For the text-containing cell, return its midpoint in (X, Y) coordinate format. 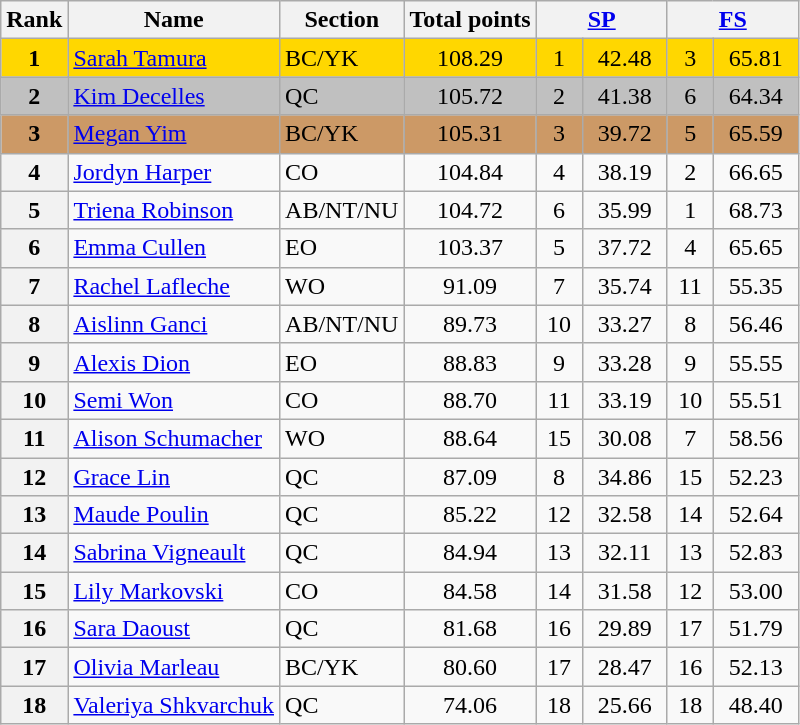
84.94 (470, 553)
68.73 (756, 210)
74.06 (470, 705)
88.64 (470, 438)
Olivia Marleau (174, 667)
Rank (34, 20)
Maude Poulin (174, 515)
Aislinn Ganci (174, 324)
33.28 (624, 362)
52.13 (756, 667)
Total points (470, 20)
Grace Lin (174, 477)
Alison Schumacher (174, 438)
33.27 (624, 324)
32.58 (624, 515)
Section (342, 20)
Name (174, 20)
55.51 (756, 400)
87.09 (470, 477)
Lily Markovski (174, 591)
105.72 (470, 96)
Megan Yim (174, 134)
52.64 (756, 515)
85.22 (470, 515)
Sarah Tamura (174, 58)
103.37 (470, 248)
66.65 (756, 172)
88.83 (470, 362)
30.08 (624, 438)
37.72 (624, 248)
Kim Decelles (174, 96)
35.99 (624, 210)
Alexis Dion (174, 362)
52.23 (756, 477)
28.47 (624, 667)
65.65 (756, 248)
58.56 (756, 438)
105.31 (470, 134)
65.59 (756, 134)
89.73 (470, 324)
Sabrina Vigneault (174, 553)
41.38 (624, 96)
Semi Won (174, 400)
55.55 (756, 362)
108.29 (470, 58)
39.72 (624, 134)
56.46 (756, 324)
38.19 (624, 172)
FS (732, 20)
31.58 (624, 591)
29.89 (624, 629)
Valeriya Shkvarchuk (174, 705)
35.74 (624, 286)
55.35 (756, 286)
104.84 (470, 172)
25.66 (624, 705)
32.11 (624, 553)
84.58 (470, 591)
104.72 (470, 210)
80.60 (470, 667)
52.83 (756, 553)
Sara Daoust (174, 629)
64.34 (756, 96)
SP (602, 20)
34.86 (624, 477)
51.79 (756, 629)
42.48 (624, 58)
Triena Robinson (174, 210)
Emma Cullen (174, 248)
Jordyn Harper (174, 172)
88.70 (470, 400)
48.40 (756, 705)
91.09 (470, 286)
Rachel Lafleche (174, 286)
81.68 (470, 629)
33.19 (624, 400)
53.00 (756, 591)
65.81 (756, 58)
